From the cell containing the given text, extract its center point as (X, Y) coordinate. 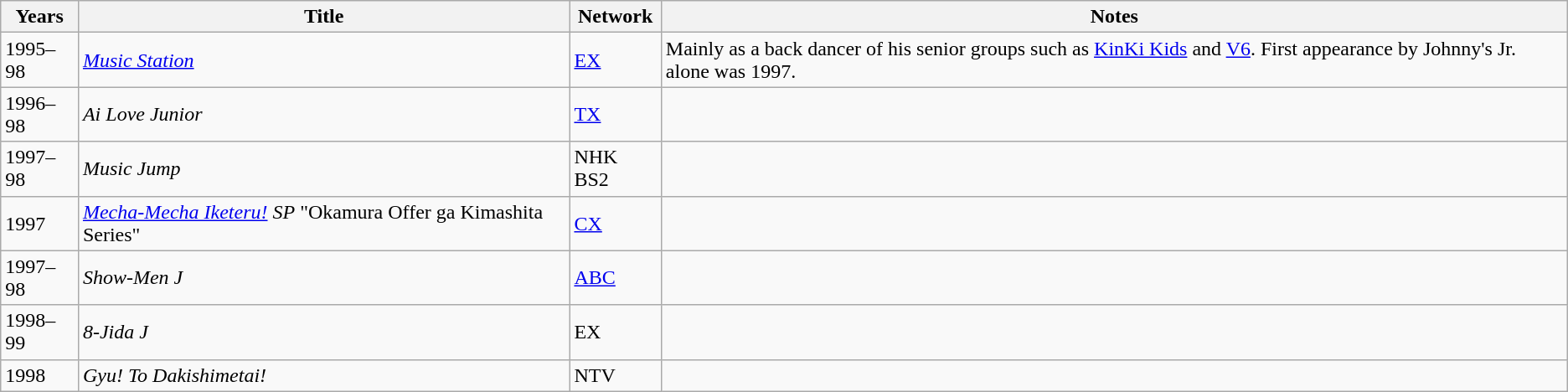
Music Station (323, 60)
Notes (1114, 17)
Show-Men J (323, 278)
Ai Love Junior (323, 114)
ABC (615, 278)
Mecha-Mecha Iketeru! SP "Okamura Offer ga Kimashita Series" (323, 223)
Mainly as a back dancer of his senior groups such as KinKi Kids and V6. First appearance by Johnny's Jr. alone was 1997. (1114, 60)
Music Jump (323, 169)
Gyu! To Dakishimetai! (323, 375)
Network (615, 17)
Title (323, 17)
NHK BS2 (615, 169)
1995–98 (40, 60)
1997 (40, 223)
8-Jida J (323, 332)
1998–99 (40, 332)
CX (615, 223)
TX (615, 114)
NTV (615, 375)
1998 (40, 375)
Years (40, 17)
1996–98 (40, 114)
